Identify which cell holds the provided text, then report its [X, Y] central coordinate. 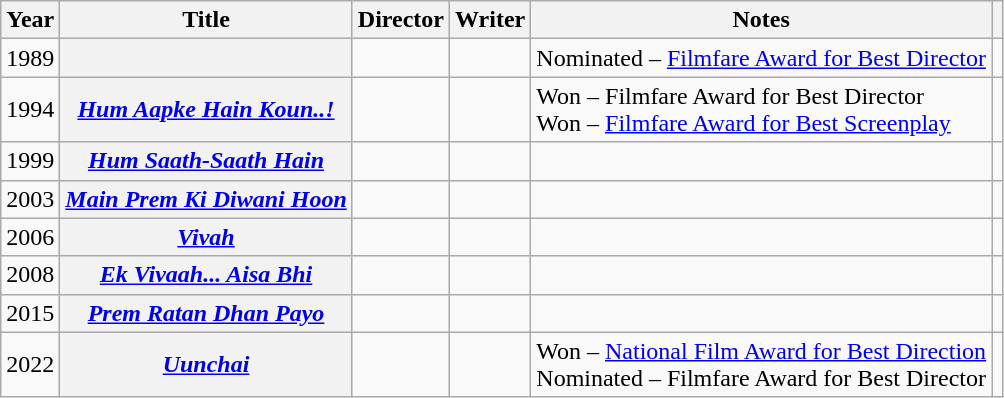
Main Prem Ki Diwani Hoon [206, 199]
2003 [30, 199]
Won – Filmfare Award for Best DirectorWon – Filmfare Award for Best Screenplay [762, 110]
Notes [762, 20]
Year [30, 20]
2022 [30, 364]
Writer [490, 20]
Won – National Film Award for Best DirectionNominated – Filmfare Award for Best Director [762, 364]
1999 [30, 161]
Uunchai [206, 364]
Hum Aapke Hain Koun..! [206, 110]
2006 [30, 237]
Nominated – Filmfare Award for Best Director [762, 58]
Vivah [206, 237]
Prem Ratan Dhan Payo [206, 313]
Hum Saath-Saath Hain [206, 161]
1989 [30, 58]
Title [206, 20]
Director [400, 20]
2015 [30, 313]
1994 [30, 110]
Ek Vivaah... Aisa Bhi [206, 275]
2008 [30, 275]
